From the cell containing the given text, extract its center point as (x, y) coordinate. 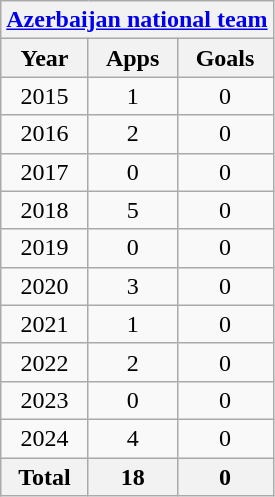
2018 (45, 210)
2022 (45, 362)
2015 (45, 96)
Apps (132, 58)
2016 (45, 134)
5 (132, 210)
Year (45, 58)
Azerbaijan national team (137, 20)
2019 (45, 248)
3 (132, 286)
2023 (45, 400)
2024 (45, 438)
18 (132, 477)
4 (132, 438)
2020 (45, 286)
2017 (45, 172)
2021 (45, 324)
Goals (225, 58)
Total (45, 477)
